Identify which cell holds the provided text, then report its (X, Y) central coordinate. 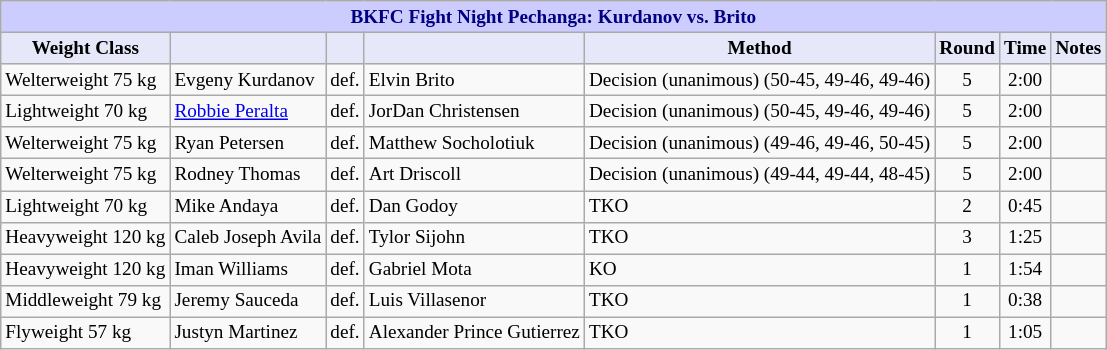
Dan Godoy (474, 206)
1:05 (1024, 333)
Jeremy Sauceda (248, 301)
1:25 (1024, 238)
Weight Class (86, 48)
Caleb Joseph Avila (248, 238)
Method (759, 48)
Round (968, 48)
Evgeny Kurdanov (248, 80)
JorDan Christensen (474, 111)
1:54 (1024, 270)
Tylor Sijohn (474, 238)
Flyweight 57 kg (86, 333)
0:38 (1024, 301)
Iman Williams (248, 270)
Justyn Martinez (248, 333)
Notes (1078, 48)
Time (1024, 48)
0:45 (1024, 206)
Art Driscoll (474, 175)
Middleweight 79 kg (86, 301)
2 (968, 206)
Matthew Socholotiuk (474, 143)
3 (968, 238)
Decision (unanimous) (49-46, 49-46, 50-45) (759, 143)
Robbie Peralta (248, 111)
Alexander Prince Gutierrez (474, 333)
Ryan Petersen (248, 143)
Decision (unanimous) (49-44, 49-44, 48-45) (759, 175)
Luis Villasenor (474, 301)
Elvin Brito (474, 80)
KO (759, 270)
BKFC Fight Night Pechanga: Kurdanov vs. Brito (554, 17)
Mike Andaya (248, 206)
Rodney Thomas (248, 175)
Gabriel Mota (474, 270)
